Detect which cell encompasses the target text, then output its [X, Y] center coordinate. 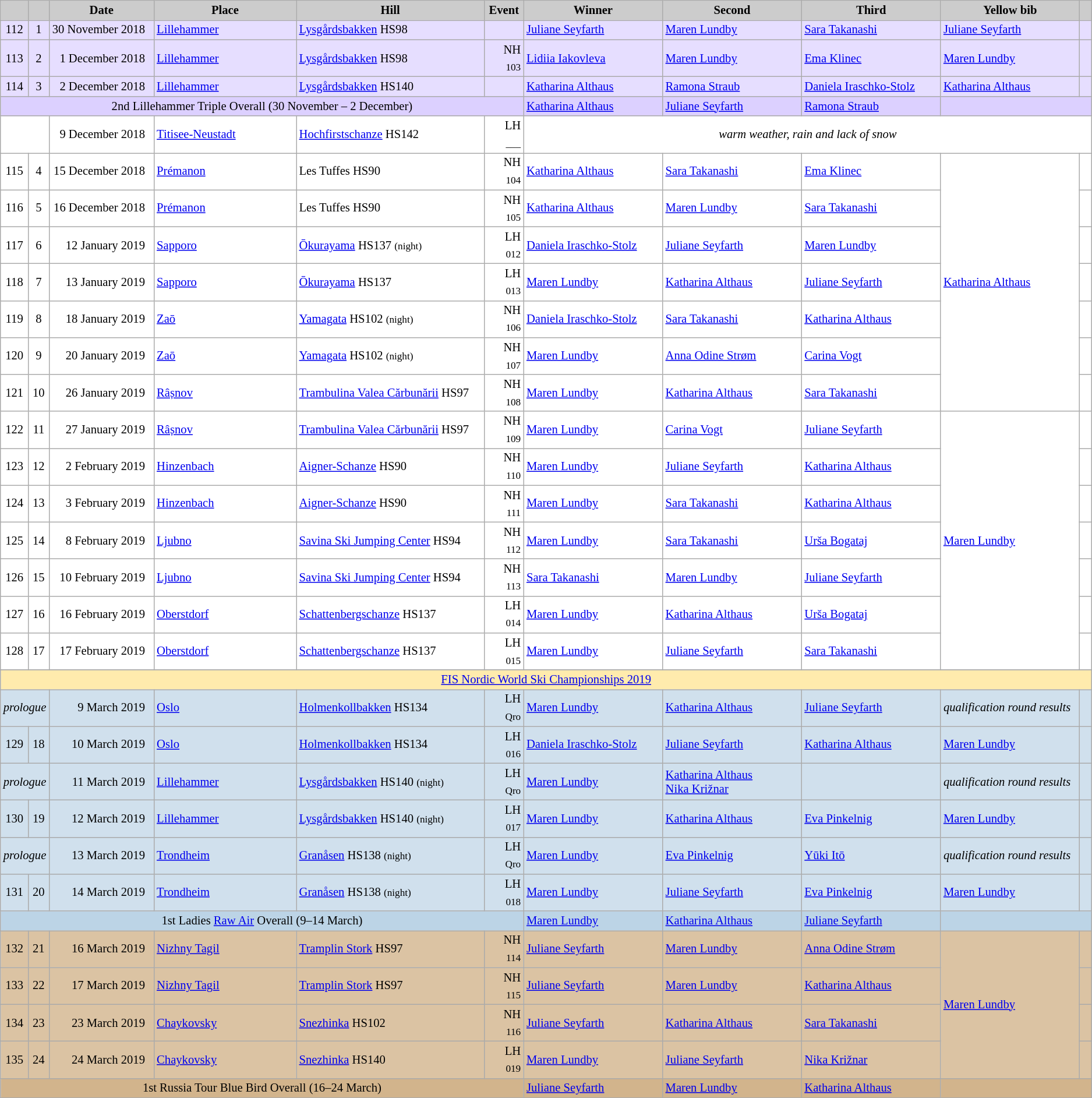
133 [15, 986]
112 [15, 30]
Event [504, 10]
Place [225, 10]
10 March 2019 [101, 744]
2 February 2019 [101, 466]
12 January 2019 [101, 245]
NH 112 [504, 541]
23 [39, 1023]
9 March 2019 [101, 707]
17 March 2019 [101, 986]
LH 012 [504, 245]
Katharina Althaus Nika Križnar [733, 782]
NH 106 [504, 319]
Second [733, 10]
2nd Lillehammer Triple Overall (30 November – 2 December) [262, 106]
131 [15, 892]
4 [39, 171]
NH 113 [504, 577]
116 [15, 209]
Winner [593, 10]
LH ___ [504, 134]
1 [39, 30]
LH 017 [504, 818]
8 February 2019 [101, 541]
7 [39, 282]
15 December 2018 [101, 171]
NH 107 [504, 355]
20 January 2019 [101, 355]
129 [15, 744]
2 December 2018 [101, 86]
9 December 2018 [101, 134]
16 December 2018 [101, 209]
Third [871, 10]
Yūki Itō [871, 855]
NH 110 [504, 466]
FIS Nordic World Ski Championships 2019 [546, 680]
1 December 2018 [101, 58]
12 [39, 466]
14 [39, 541]
10 [39, 393]
23 March 2019 [101, 1023]
17 [39, 651]
LH 015 [504, 651]
119 [15, 319]
13 January 2019 [101, 282]
Yellow bib [1010, 10]
117 [15, 245]
12 March 2019 [101, 818]
NH 105 [504, 209]
11 [39, 430]
NH 111 [504, 503]
118 [15, 282]
Titisee-Neustadt [225, 134]
6 [39, 245]
LH 019 [504, 1059]
124 [15, 503]
16 [39, 614]
14 March 2019 [101, 892]
LH 013 [504, 282]
21 [39, 948]
26 January 2019 [101, 393]
NH 114 [504, 948]
13 March 2019 [101, 855]
NH 109 [504, 430]
115 [15, 171]
30 November 2018 [101, 30]
warm weather, rain and lack of snow [808, 134]
122 [15, 430]
16 February 2019 [101, 614]
134 [15, 1023]
123 [15, 466]
114 [15, 86]
2 [39, 58]
22 [39, 986]
24 March 2019 [101, 1059]
3 [39, 86]
Snezhinka HS102 [390, 1023]
120 [15, 355]
LH 018 [504, 892]
15 [39, 577]
20 [39, 892]
NH 108 [504, 393]
121 [15, 393]
LH 014 [504, 614]
1st Russia Tour Blue Bird Overall (16–24 March) [262, 1088]
13 [39, 503]
16 March 2019 [101, 948]
LH 016 [504, 744]
Hill [390, 10]
27 January 2019 [101, 430]
132 [15, 948]
Ōkurayama HS137 [390, 282]
11 March 2019 [101, 782]
8 [39, 319]
1st Ladies Raw Air Overall (9–14 March) [262, 921]
126 [15, 577]
NH 104 [504, 171]
18 January 2019 [101, 319]
128 [15, 651]
125 [15, 541]
130 [15, 818]
24 [39, 1059]
19 [39, 818]
NH 115 [504, 986]
Lysgårdsbakken HS140 [390, 86]
17 February 2019 [101, 651]
9 [39, 355]
Date [101, 10]
Hochfirstschanze HS142 [390, 134]
10 February 2019 [101, 577]
3 February 2019 [101, 503]
5 [39, 209]
Lidiia Iakovleva [593, 58]
113 [15, 58]
127 [15, 614]
Nika Križnar [871, 1059]
NH 116 [504, 1023]
Snezhinka HS140 [390, 1059]
NH 103 [504, 58]
18 [39, 744]
135 [15, 1059]
Ōkurayama HS137 (night) [390, 245]
